Capture the cell that displays the provided text and extract its (X, Y) central coordinate. 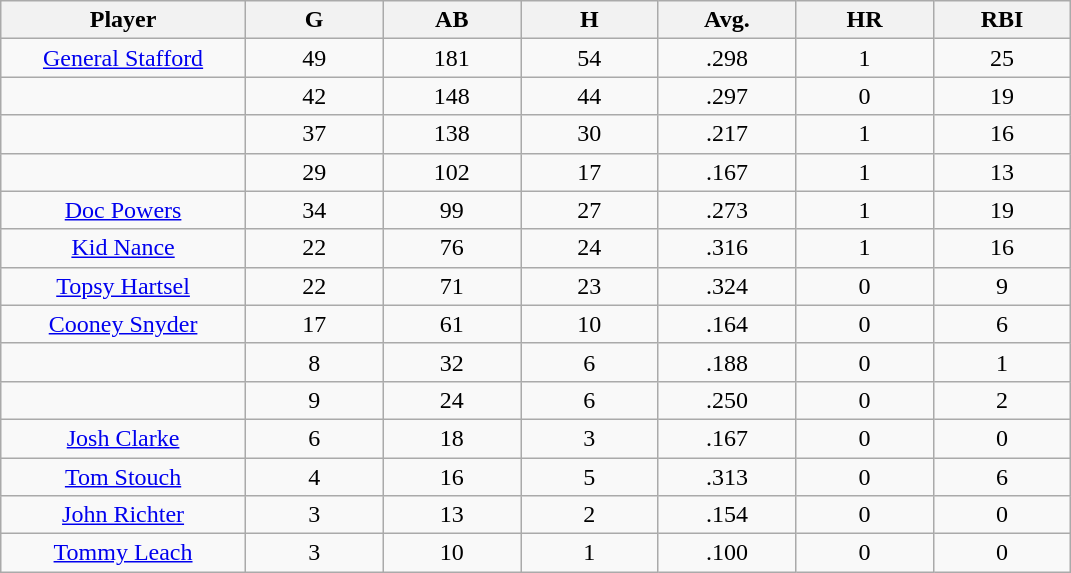
General Stafford (124, 58)
HR (865, 20)
.313 (727, 477)
37 (314, 134)
148 (452, 96)
76 (452, 248)
.164 (727, 324)
71 (452, 286)
.273 (727, 210)
61 (452, 324)
.324 (727, 286)
.154 (727, 515)
Avg. (727, 20)
54 (590, 58)
John Richter (124, 515)
.298 (727, 58)
.217 (727, 134)
Cooney Snyder (124, 324)
Kid Nance (124, 248)
27 (590, 210)
Josh Clarke (124, 438)
.188 (727, 362)
RBI (1002, 20)
32 (452, 362)
25 (1002, 58)
8 (314, 362)
49 (314, 58)
138 (452, 134)
AB (452, 20)
Tom Stouch (124, 477)
42 (314, 96)
34 (314, 210)
18 (452, 438)
.100 (727, 553)
29 (314, 172)
5 (590, 477)
99 (452, 210)
Player (124, 20)
23 (590, 286)
G (314, 20)
Tommy Leach (124, 553)
.250 (727, 400)
.297 (727, 96)
.316 (727, 248)
Topsy Hartsel (124, 286)
Doc Powers (124, 210)
4 (314, 477)
102 (452, 172)
181 (452, 58)
44 (590, 96)
30 (590, 134)
H (590, 20)
